Detect which cell encompasses the target text, then output its (X, Y) center coordinate. 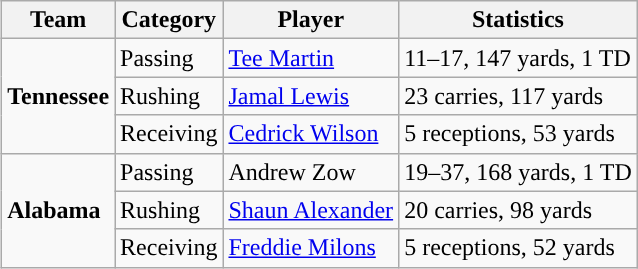
Statistics (518, 20)
11–17, 147 yards, 1 TD (518, 58)
Shaun Alexander (311, 210)
23 carries, 117 yards (518, 96)
5 receptions, 53 yards (518, 134)
Alabama (58, 210)
Player (311, 20)
Tee Martin (311, 58)
Jamal Lewis (311, 96)
Category (169, 20)
19–37, 168 yards, 1 TD (518, 172)
Tennessee (58, 96)
20 carries, 98 yards (518, 210)
Andrew Zow (311, 172)
Team (58, 20)
Freddie Milons (311, 248)
5 receptions, 52 yards (518, 248)
Cedrick Wilson (311, 134)
